Return the [X, Y] coordinate for the center point of the cell that contains the specified text.  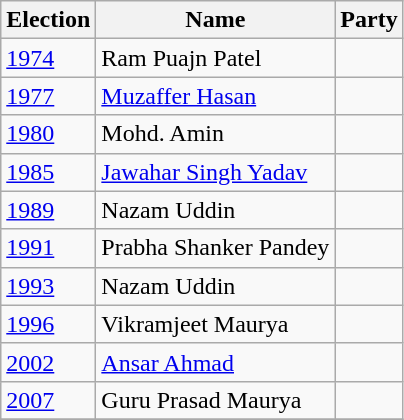
Prabha Shanker Pandey [216, 248]
2007 [48, 400]
Vikramjeet Maurya [216, 324]
Muzaffer Hasan [216, 96]
Election [48, 20]
1974 [48, 58]
1985 [48, 172]
1989 [48, 210]
Mohd. Amin [216, 134]
Party [369, 20]
1991 [48, 248]
1993 [48, 286]
Jawahar Singh Yadav [216, 172]
1977 [48, 96]
1996 [48, 324]
Name [216, 20]
1980 [48, 134]
2002 [48, 362]
Ram Puajn Patel [216, 58]
Ansar Ahmad [216, 362]
Guru Prasad Maurya [216, 400]
